Pinpoint the cell where the given text exists, returning its (X, Y) midpoint coordinate. 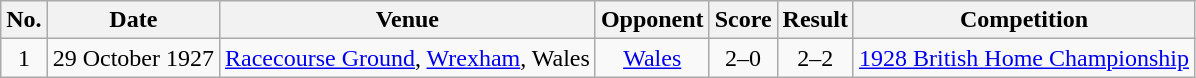
Venue (408, 20)
Date (133, 20)
Racecourse Ground, Wrexham, Wales (408, 58)
Opponent (652, 20)
No. (24, 20)
1 (24, 58)
Wales (652, 58)
2–0 (743, 58)
Competition (1024, 20)
29 October 1927 (133, 58)
Result (815, 20)
Score (743, 20)
1928 British Home Championship (1024, 58)
2–2 (815, 58)
